Identify which cell holds the provided text, then report its (X, Y) central coordinate. 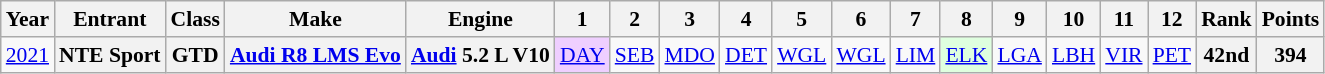
VIR (1124, 55)
11 (1124, 19)
12 (1172, 19)
7 (916, 19)
1 (582, 19)
Year (28, 19)
LGA (1019, 55)
DET (746, 55)
GTD (196, 55)
Audi R8 LMS Evo (316, 55)
PET (1172, 55)
SEB (635, 55)
ELK (966, 55)
Class (196, 19)
Engine (480, 19)
Rank (1226, 19)
Make (316, 19)
6 (860, 19)
2021 (28, 55)
10 (1074, 19)
3 (690, 19)
LIM (916, 55)
394 (1291, 55)
LBH (1074, 55)
5 (802, 19)
DAY (582, 55)
9 (1019, 19)
NTE Sport (110, 55)
Audi 5.2 L V10 (480, 55)
Points (1291, 19)
42nd (1226, 55)
MDO (690, 55)
Entrant (110, 19)
4 (746, 19)
8 (966, 19)
2 (635, 19)
